Scan for the cell matching the given text and deliver its (x, y) coordinate at center. 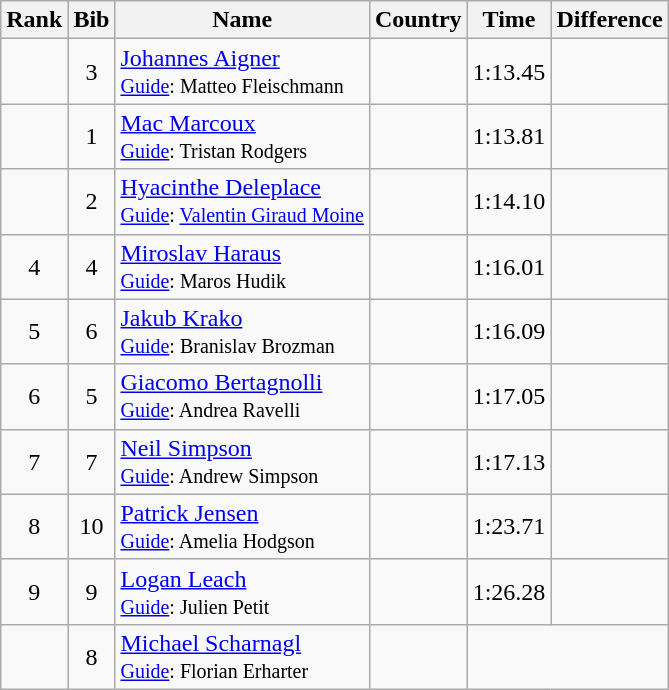
1:16.01 (509, 266)
10 (92, 526)
1:26.28 (509, 592)
Michael ScharnaglGuide: Florian Erharter (242, 656)
1:23.71 (509, 526)
Rank (34, 20)
Name (242, 20)
1:17.13 (509, 462)
Bib (92, 20)
Difference (610, 20)
1:14.10 (509, 202)
1:13.45 (509, 72)
Mac MarcouxGuide: Tristan Rodgers (242, 136)
Miroslav HarausGuide: Maros Hudik (242, 266)
1:17.05 (509, 396)
1 (92, 136)
1:13.81 (509, 136)
2 (92, 202)
Johannes AignerGuide: Matteo Fleischmann (242, 72)
Time (509, 20)
Jakub KrakoGuide: Branislav Brozman (242, 332)
Giacomo BertagnolliGuide: Andrea Ravelli (242, 396)
3 (92, 72)
Country (418, 20)
Logan LeachGuide: Julien Petit (242, 592)
Neil SimpsonGuide: Andrew Simpson (242, 462)
Patrick JensenGuide: Amelia Hodgson (242, 526)
Hyacinthe DeleplaceGuide: Valentin Giraud Moine (242, 202)
1:16.09 (509, 332)
